From the cell containing the given text, extract its center point as (X, Y) coordinate. 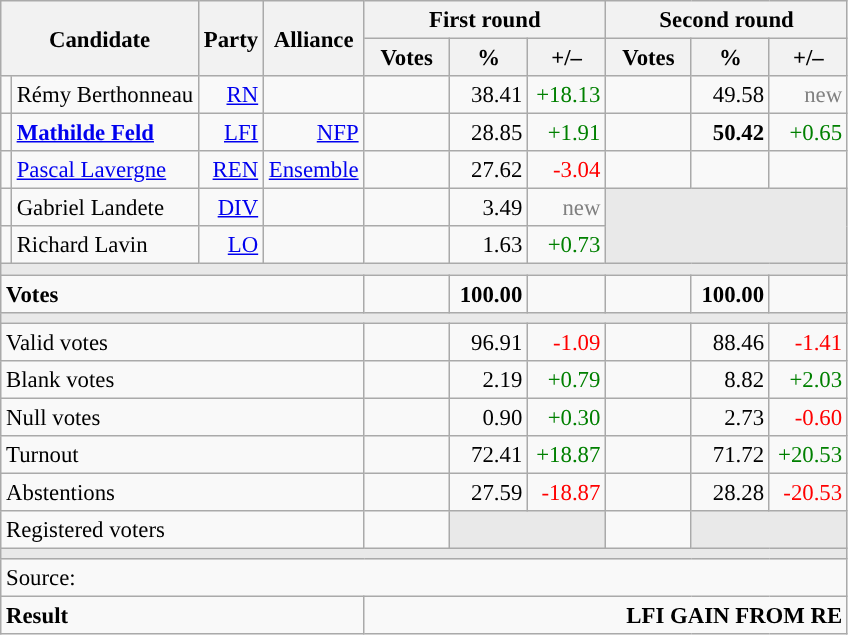
1.63 (488, 245)
28.28 (730, 492)
+18.87 (567, 455)
Richard Lavin (104, 245)
Gabriel Landete (104, 208)
0.90 (488, 417)
27.59 (488, 492)
3.49 (488, 208)
Candidate (100, 38)
LO (230, 245)
+18.13 (567, 95)
27.62 (488, 170)
-3.04 (567, 170)
Null votes (182, 417)
-18.87 (567, 492)
28.85 (488, 133)
38.41 (488, 95)
Alliance (313, 38)
2.73 (730, 417)
50.42 (730, 133)
LFI (230, 133)
REN (230, 170)
Registered voters (182, 530)
+1.91 (567, 133)
49.58 (730, 95)
8.82 (730, 379)
+0.73 (567, 245)
-1.41 (808, 342)
96.91 (488, 342)
Source: (424, 578)
Rémy Berthonneau (104, 95)
-0.60 (808, 417)
-1.09 (567, 342)
88.46 (730, 342)
Valid votes (182, 342)
DIV (230, 208)
First round (485, 20)
+20.53 (808, 455)
+0.65 (808, 133)
Blank votes (182, 379)
Pascal Lavergne (104, 170)
+0.30 (567, 417)
Mathilde Feld (104, 133)
RN (230, 95)
Turnout (182, 455)
Second round (727, 20)
+0.79 (567, 379)
Party (230, 38)
+2.03 (808, 379)
LFI GAIN FROM RE (606, 616)
-20.53 (808, 492)
NFP (313, 133)
72.41 (488, 455)
Ensemble (313, 170)
71.72 (730, 455)
2.19 (488, 379)
Abstentions (182, 492)
Result (182, 616)
